Locate the cell with the specified text and output its (x, y) center coordinate. 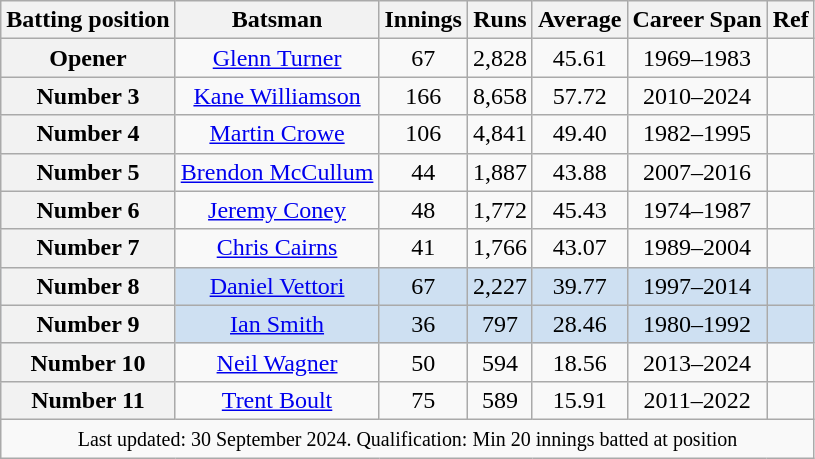
Number 9 (88, 324)
1989–2004 (697, 248)
Number 5 (88, 172)
Number 3 (88, 96)
2,227 (500, 286)
Career Span (697, 20)
15.91 (580, 400)
Last updated: 30 September 2024. Qualification: Min 20 innings batted at position (408, 438)
44 (423, 172)
28.46 (580, 324)
Jeremy Coney (277, 210)
1980–1992 (697, 324)
Chris Cairns (277, 248)
Martin Crowe (277, 134)
1974–1987 (697, 210)
Neil Wagner (277, 362)
57.72 (580, 96)
Ian Smith (277, 324)
43.88 (580, 172)
1969–1983 (697, 58)
594 (500, 362)
49.40 (580, 134)
Opener (88, 58)
106 (423, 134)
2010–2024 (697, 96)
Number 11 (88, 400)
39.77 (580, 286)
1,772 (500, 210)
Daniel Vettori (277, 286)
Batsman (277, 20)
Trent Boult (277, 400)
1,887 (500, 172)
Number 8 (88, 286)
2013–2024 (697, 362)
2007–2016 (697, 172)
1997–2014 (697, 286)
36 (423, 324)
50 (423, 362)
2011–2022 (697, 400)
48 (423, 210)
1,766 (500, 248)
41 (423, 248)
43.07 (580, 248)
4,841 (500, 134)
45.61 (580, 58)
589 (500, 400)
45.43 (580, 210)
Kane Williamson (277, 96)
Number 6 (88, 210)
8,658 (500, 96)
18.56 (580, 362)
Ref (790, 20)
166 (423, 96)
Glenn Turner (277, 58)
2,828 (500, 58)
Number 10 (88, 362)
Runs (500, 20)
75 (423, 400)
Number 7 (88, 248)
Innings (423, 20)
Number 4 (88, 134)
797 (500, 324)
Average (580, 20)
Batting position (88, 20)
1982–1995 (697, 134)
Brendon McCullum (277, 172)
